Search for the cell housing the specified text and yield its (X, Y) center coordinate. 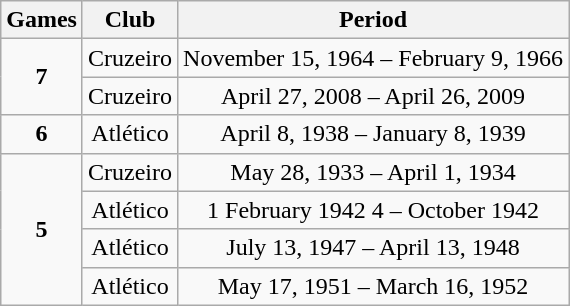
7 (42, 77)
6 (42, 134)
Period (374, 20)
November 15, 1964 – February 9, 1966 (374, 58)
April 8, 1938 – January 8, 1939 (374, 134)
May 28, 1933 – April 1, 1934 (374, 172)
Games (42, 20)
5 (42, 229)
April 27, 2008 – April 26, 2009 (374, 96)
May 17, 1951 – March 16, 1952 (374, 286)
July 13, 1947 – April 13, 1948 (374, 248)
Club (130, 20)
1 February 1942 4 – October 1942 (374, 210)
